Return the (x, y) coordinate for the center point of the cell that contains the specified text.  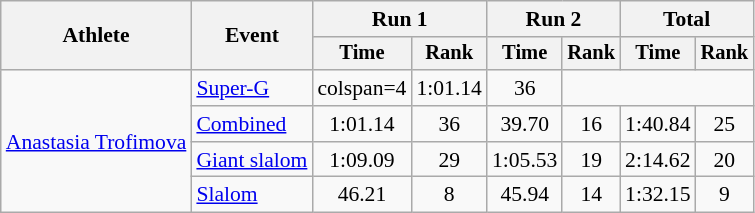
46.21 (362, 195)
45.94 (524, 195)
Event (252, 36)
Slalom (252, 195)
1:32.15 (658, 195)
14 (591, 195)
19 (591, 160)
1:40.84 (658, 124)
Super-G (252, 88)
Athlete (96, 36)
Anastasia Trofimova (96, 141)
1:09.09 (362, 160)
29 (448, 160)
Giant slalom (252, 160)
16 (591, 124)
2:14.62 (658, 160)
Run 1 (400, 19)
20 (725, 160)
39.70 (524, 124)
colspan=4 (362, 88)
8 (448, 195)
Total (686, 19)
1:05.53 (524, 160)
9 (725, 195)
Combined (252, 124)
25 (725, 124)
Run 2 (554, 19)
